Return (x, y) of the center of cell containing provided text 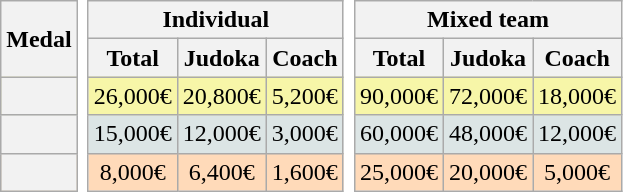
Medal (39, 39)
5,200€ (304, 96)
60,000€ (398, 134)
90,000€ (398, 96)
5,000€ (578, 172)
Individual (216, 20)
26,000€ (132, 96)
48,000€ (488, 134)
20,000€ (488, 172)
1,600€ (304, 172)
15,000€ (132, 134)
72,000€ (488, 96)
3,000€ (304, 134)
8,000€ (132, 172)
18,000€ (578, 96)
25,000€ (398, 172)
6,400€ (222, 172)
20,800€ (222, 96)
Mixed team (488, 20)
